Search for the cell housing the specified text and yield its [x, y] center coordinate. 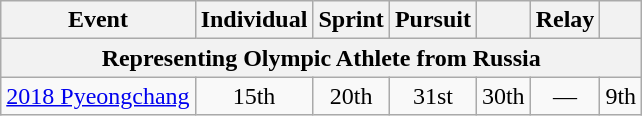
Event [98, 20]
— [565, 96]
Representing Olympic Athlete from Russia [322, 58]
9th [621, 96]
15th [254, 96]
30th [503, 96]
Sprint [351, 20]
Relay [565, 20]
Pursuit [432, 20]
2018 Pyeongchang [98, 96]
20th [351, 96]
Individual [254, 20]
31st [432, 96]
